Determine the (X, Y) coordinate at the center of the cell enclosing the given text.  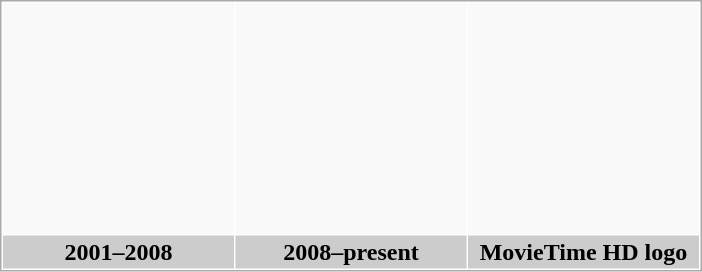
MovieTime HD logo (584, 252)
2008–present (352, 252)
2001–2008 (118, 252)
